Output the [x, y] coordinate of the center of the cell containing the given text.  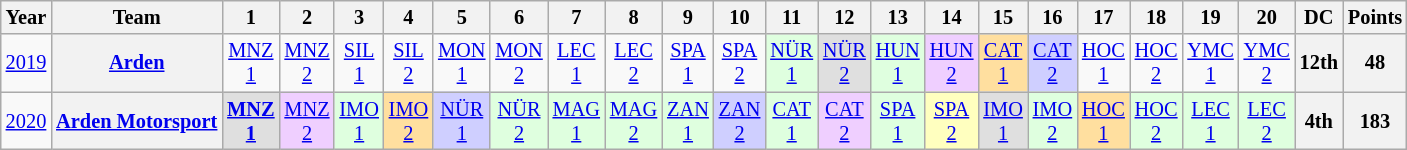
YMC1 [1210, 63]
2020 [26, 121]
Arden Motorsport [136, 121]
Arden [136, 63]
HUN2 [952, 63]
Team [136, 17]
DC [1319, 17]
SIL2 [408, 63]
18 [1156, 17]
4 [408, 17]
11 [792, 17]
13 [898, 17]
2019 [26, 63]
3 [358, 17]
8 [634, 17]
ZAN2 [740, 121]
10 [740, 17]
MAG2 [634, 121]
SIL1 [358, 63]
183 [1375, 121]
HUN1 [898, 63]
48 [1375, 63]
14 [952, 17]
Year [26, 17]
ZAN1 [688, 121]
2 [306, 17]
19 [1210, 17]
4th [1319, 121]
7 [576, 17]
6 [518, 17]
20 [1267, 17]
16 [1052, 17]
12th [1319, 63]
17 [1104, 17]
1 [250, 17]
5 [462, 17]
MAG1 [576, 121]
15 [1002, 17]
MON2 [518, 63]
12 [844, 17]
MON1 [462, 63]
YMC2 [1267, 63]
Points [1375, 17]
9 [688, 17]
